Scan for the cell matching the given text and deliver its (x, y) coordinate at center. 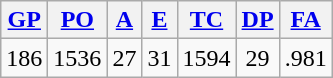
.981 (306, 58)
E (160, 20)
A (124, 20)
29 (258, 58)
GP (24, 20)
186 (24, 58)
FA (306, 20)
TC (206, 20)
PO (78, 20)
27 (124, 58)
31 (160, 58)
DP (258, 20)
1536 (78, 58)
1594 (206, 58)
